Detect which cell encompasses the target text, then output its [X, Y] center coordinate. 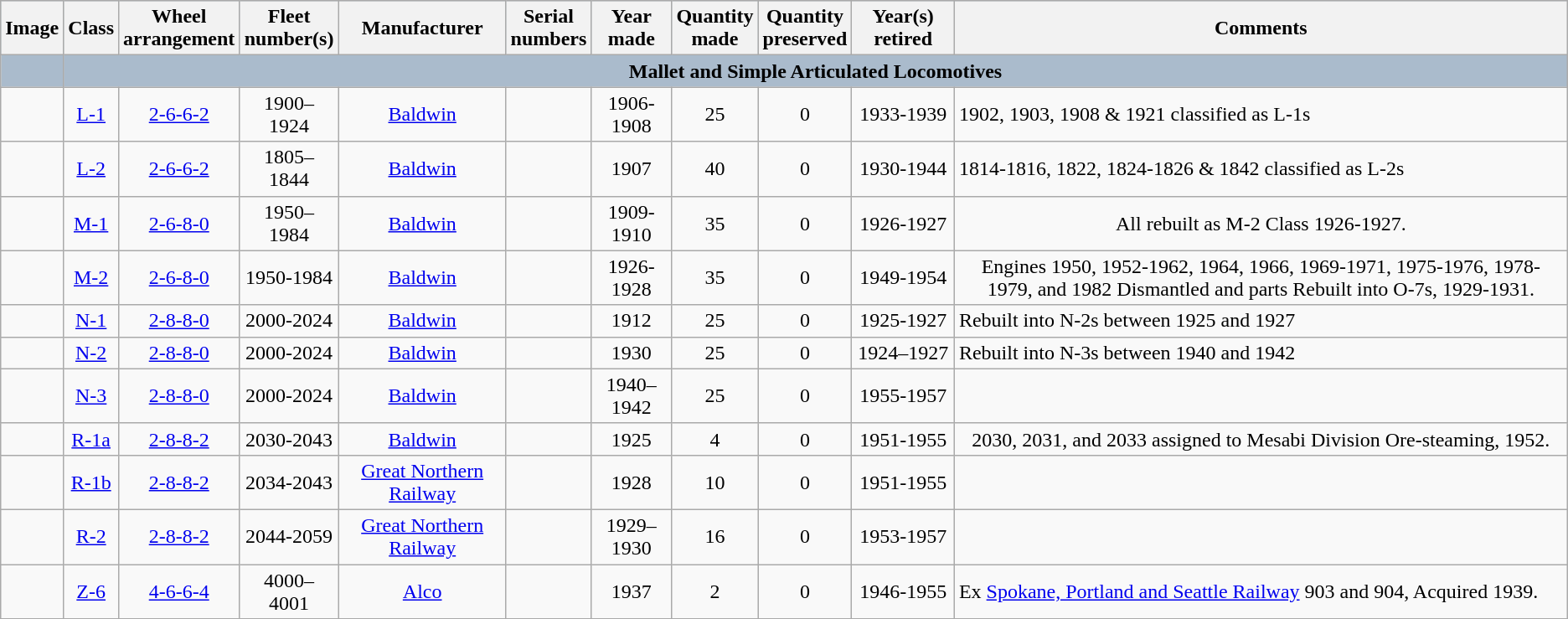
1937 [632, 591]
1928 [632, 482]
Z-6 [91, 591]
40 [715, 169]
2030, 2031, and 2033 assigned to Mesabi Division Ore-steaming, 1952. [1261, 439]
1950-1984 [289, 278]
16 [715, 536]
2044-2059 [289, 536]
1946-1955 [903, 591]
Engines 1950, 1952-1962, 1964, 1966, 1969-1971, 1975-1976, 1978-1979, and 1982 Dismantled and parts Rebuilt into O-7s, 1929-1931. [1261, 278]
Rebuilt into N-2s between 1925 and 1927 [1261, 321]
1940–1942 [632, 395]
R-2 [91, 536]
1912 [632, 321]
Comments [1261, 28]
M-1 [91, 223]
4000–4001 [289, 591]
Wheelarrangement [179, 28]
1950–1984 [289, 223]
2034-2043 [289, 482]
1955-1957 [903, 395]
2 [715, 591]
1909-1910 [632, 223]
All rebuilt as M-2 Class 1926-1927. [1261, 223]
R-1a [91, 439]
Ex Spokane, Portland and Seattle Railway 903 and 904, Acquired 1939. [1261, 591]
1814-1816, 1822, 1824-1826 & 1842 classified as L-2s [1261, 169]
10 [715, 482]
1907 [632, 169]
N-1 [91, 321]
N-2 [91, 353]
Fleetnumber(s) [289, 28]
Manufacturer [422, 28]
Year(s) retired [903, 28]
1949-1954 [903, 278]
1930 [632, 353]
Class [91, 28]
1929–1930 [632, 536]
1933-1939 [903, 114]
Quantitypreserved [805, 28]
Serialnumbers [549, 28]
1930-1944 [903, 169]
1924–1927 [903, 353]
1900–1924 [289, 114]
2030-2043 [289, 439]
M-2 [91, 278]
R-1b [91, 482]
1925 [632, 439]
1926-1927 [903, 223]
4 [715, 439]
Year made [632, 28]
1953-1957 [903, 536]
1805–1844 [289, 169]
1902, 1903, 1908 & 1921 classified as L-1s [1261, 114]
L-1 [91, 114]
4-6-6-4 [179, 591]
L-2 [91, 169]
1926-1928 [632, 278]
Alco [422, 591]
Mallet and Simple Articulated Locomotives [816, 71]
Image [32, 28]
N-3 [91, 395]
Quantitymade [715, 28]
1925-1927 [903, 321]
Rebuilt into N-3s between 1940 and 1942 [1261, 353]
1906-1908 [632, 114]
